Return [x, y] of the center of cell containing provided text 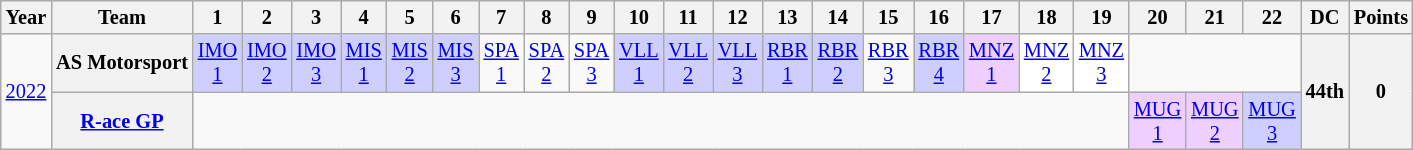
RBR2 [838, 63]
14 [838, 17]
15 [888, 17]
Points [1381, 17]
7 [502, 17]
0 [1381, 92]
22 [1272, 17]
5 [410, 17]
MUG3 [1272, 121]
AS Motorsport [122, 63]
11 [688, 17]
IMO2 [266, 63]
2 [266, 17]
1 [218, 17]
MIS3 [456, 63]
6 [456, 17]
13 [787, 17]
20 [1158, 17]
MIS1 [364, 63]
MUG2 [1214, 121]
44th [1325, 92]
9 [592, 17]
MNZ1 [992, 63]
IMO1 [218, 63]
10 [638, 17]
19 [1102, 17]
MIS2 [410, 63]
3 [316, 17]
MUG1 [1158, 121]
SPA3 [592, 63]
VLL2 [688, 63]
Year [26, 17]
MNZ3 [1102, 63]
8 [546, 17]
17 [992, 17]
R-ace GP [122, 121]
12 [738, 17]
RBR1 [787, 63]
4 [364, 17]
Team [122, 17]
21 [1214, 17]
18 [1046, 17]
2022 [26, 92]
VLL3 [738, 63]
SPA2 [546, 63]
RBR3 [888, 63]
IMO3 [316, 63]
16 [939, 17]
VLL1 [638, 63]
RBR4 [939, 63]
DC [1325, 17]
SPA1 [502, 63]
MNZ2 [1046, 63]
